From the cell containing the given text, extract its center point as (X, Y) coordinate. 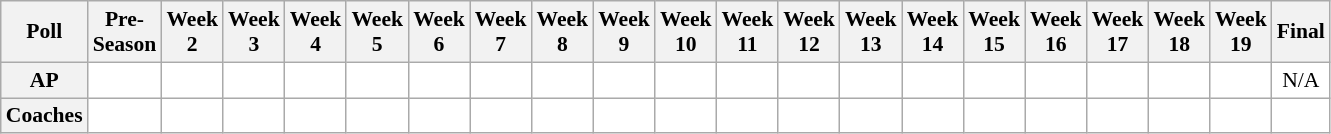
Week19 (1241, 32)
Poll (44, 32)
Week11 (748, 32)
N/A (1301, 80)
AP (44, 80)
Week15 (994, 32)
Week18 (1179, 32)
Week9 (624, 32)
Week4 (316, 32)
Final (1301, 32)
Coaches (44, 116)
Week7 (501, 32)
Week8 (562, 32)
Week5 (377, 32)
Week16 (1056, 32)
Week6 (439, 32)
Week17 (1118, 32)
Pre-Season (125, 32)
Week13 (871, 32)
Week3 (254, 32)
Week10 (686, 32)
Week2 (192, 32)
Week12 (809, 32)
Week14 (933, 32)
